Return (X, Y) of the center of cell containing provided text 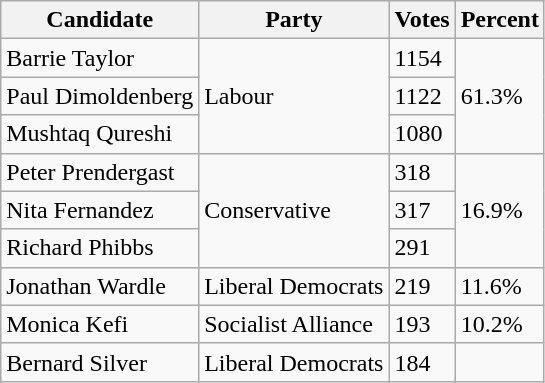
219 (422, 286)
291 (422, 248)
318 (422, 172)
317 (422, 210)
Votes (422, 20)
Barrie Taylor (100, 58)
Labour (294, 96)
Paul Dimoldenberg (100, 96)
Monica Kefi (100, 324)
16.9% (500, 210)
Percent (500, 20)
11.6% (500, 286)
1080 (422, 134)
184 (422, 362)
Candidate (100, 20)
1122 (422, 96)
193 (422, 324)
Nita Fernandez (100, 210)
Party (294, 20)
Peter Prendergast (100, 172)
10.2% (500, 324)
1154 (422, 58)
Mushtaq Qureshi (100, 134)
Socialist Alliance (294, 324)
61.3% (500, 96)
Jonathan Wardle (100, 286)
Bernard Silver (100, 362)
Richard Phibbs (100, 248)
Conservative (294, 210)
